Identify which cell holds the provided text, then report its (x, y) central coordinate. 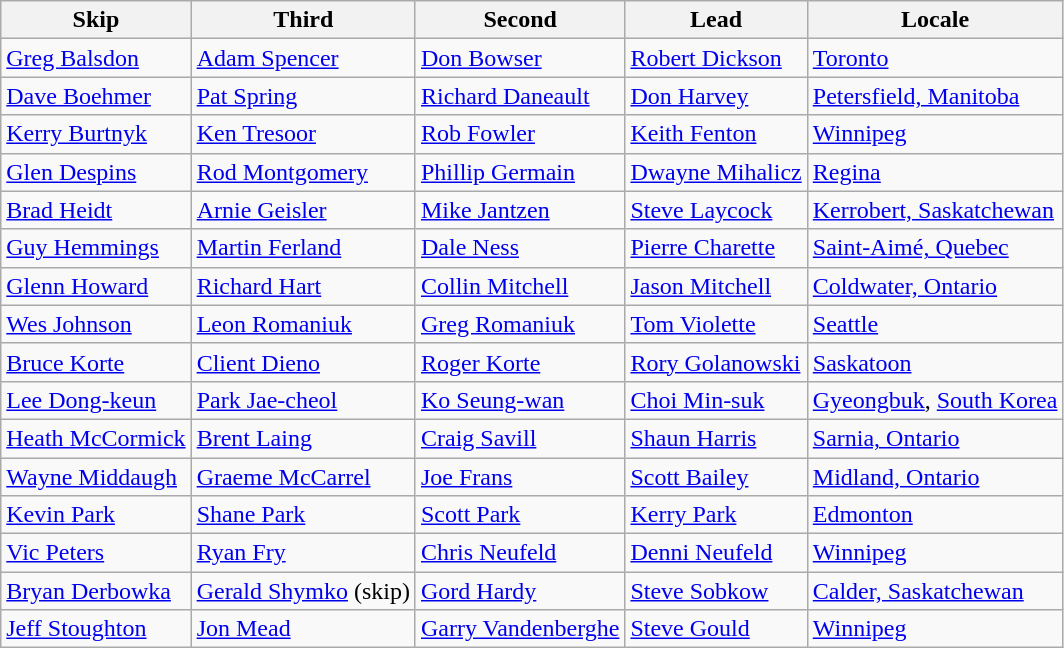
Robert Dickson (716, 58)
Third (303, 20)
Roger Korte (520, 362)
Phillip Germain (520, 172)
Steve Sobkow (716, 591)
Collin Mitchell (520, 286)
Sarnia, Ontario (935, 438)
Martin Ferland (303, 248)
Choi Min-suk (716, 400)
Keith Fenton (716, 134)
Wayne Middaugh (96, 477)
Dale Ness (520, 248)
Kerry Park (716, 515)
Guy Hemmings (96, 248)
Glen Despins (96, 172)
Seattle (935, 324)
Adam Spencer (303, 58)
Gerald Shymko (skip) (303, 591)
Lee Dong-keun (96, 400)
Denni Neufeld (716, 553)
Tom Violette (716, 324)
Dwayne Mihalicz (716, 172)
Saint-Aimé, Quebec (935, 248)
Richard Daneault (520, 96)
Jon Mead (303, 629)
Kerrobert, Saskatchewan (935, 210)
Glenn Howard (96, 286)
Lead (716, 20)
Heath McCormick (96, 438)
Park Jae-cheol (303, 400)
Graeme McCarrel (303, 477)
Saskatoon (935, 362)
Skip (96, 20)
Client Dieno (303, 362)
Edmonton (935, 515)
Jeff Stoughton (96, 629)
Bryan Derbowka (96, 591)
Arnie Geisler (303, 210)
Bruce Korte (96, 362)
Joe Frans (520, 477)
Brad Heidt (96, 210)
Rory Golanowski (716, 362)
Locale (935, 20)
Jason Mitchell (716, 286)
Don Harvey (716, 96)
Don Bowser (520, 58)
Scott Park (520, 515)
Brent Laing (303, 438)
Rod Montgomery (303, 172)
Shane Park (303, 515)
Steve Laycock (716, 210)
Vic Peters (96, 553)
Pat Spring (303, 96)
Leon Romaniuk (303, 324)
Gyeongbuk, South Korea (935, 400)
Petersfield, Manitoba (935, 96)
Scott Bailey (716, 477)
Pierre Charette (716, 248)
Toronto (935, 58)
Chris Neufeld (520, 553)
Greg Balsdon (96, 58)
Kevin Park (96, 515)
Gord Hardy (520, 591)
Greg Romaniuk (520, 324)
Ken Tresoor (303, 134)
Steve Gould (716, 629)
Shaun Harris (716, 438)
Ko Seung-wan (520, 400)
Richard Hart (303, 286)
Wes Johnson (96, 324)
Dave Boehmer (96, 96)
Midland, Ontario (935, 477)
Mike Jantzen (520, 210)
Ryan Fry (303, 553)
Garry Vandenberghe (520, 629)
Rob Fowler (520, 134)
Regina (935, 172)
Coldwater, Ontario (935, 286)
Kerry Burtnyk (96, 134)
Craig Savill (520, 438)
Second (520, 20)
Calder, Saskatchewan (935, 591)
